Find where the given text appears and provide that cell's center as (X, Y) coordinate. 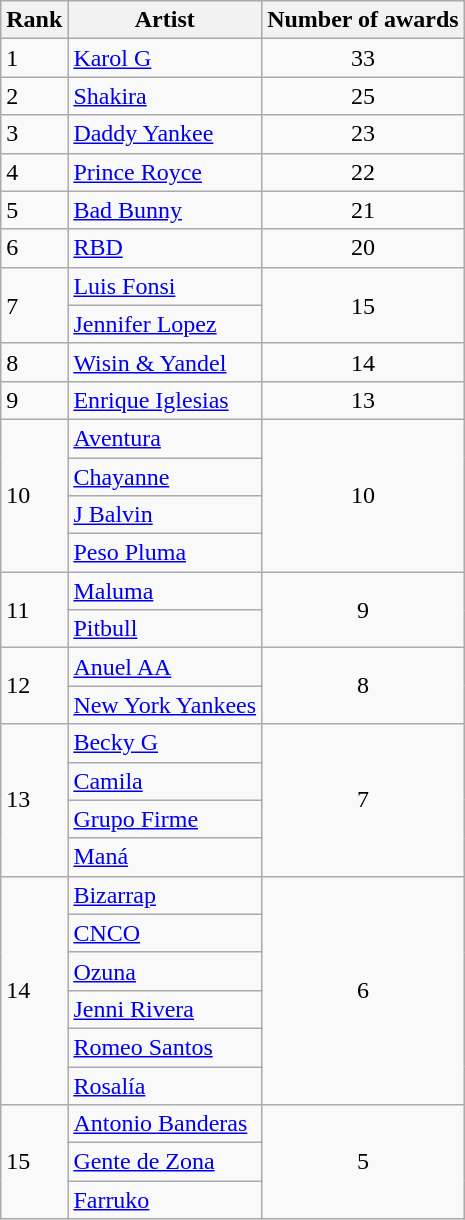
Chayanne (165, 477)
2 (34, 96)
Bizarrap (165, 895)
Pitbull (165, 629)
Jennifer Lopez (165, 324)
22 (364, 172)
21 (364, 210)
New York Yankees (165, 705)
Becky G (165, 743)
11 (34, 610)
1 (34, 58)
12 (34, 686)
Wisin & Yandel (165, 362)
Farruko (165, 1200)
20 (364, 248)
Maluma (165, 591)
Romeo Santos (165, 1047)
Camila (165, 781)
Karol G (165, 58)
RBD (165, 248)
Peso Pluma (165, 553)
Anuel AA (165, 667)
Prince Royce (165, 172)
33 (364, 58)
25 (364, 96)
Shakira (165, 96)
CNCO (165, 933)
4 (34, 172)
Aventura (165, 438)
Rosalía (165, 1085)
Artist (165, 20)
Rank (34, 20)
Number of awards (364, 20)
Maná (165, 857)
Ozuna (165, 971)
Daddy Yankee (165, 134)
J Balvin (165, 515)
Enrique Iglesias (165, 400)
Bad Bunny (165, 210)
Jenni Rivera (165, 1009)
Luis Fonsi (165, 286)
23 (364, 134)
Gente de Zona (165, 1162)
Antonio Banderas (165, 1124)
Grupo Firme (165, 819)
3 (34, 134)
